Scan for the cell matching the given text and deliver its (x, y) coordinate at center. 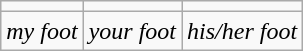
your foot (132, 31)
his/her foot (242, 31)
my foot (42, 31)
